For the text-containing cell, return its midpoint in [X, Y] coordinate format. 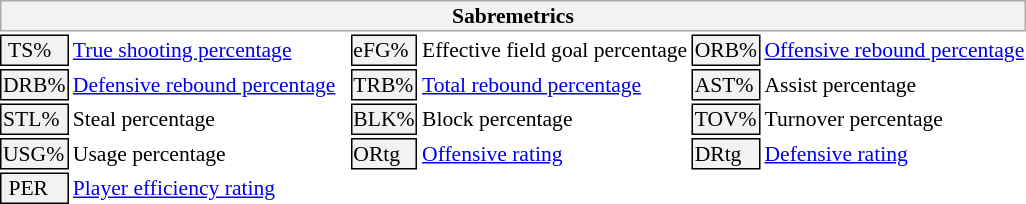
Offensive rebound percentage [894, 50]
True shooting percentage [209, 50]
Usage percentage [209, 154]
USG% [34, 154]
Defensive rebound percentage [209, 85]
Total rebound percentage [555, 85]
eFG% [384, 50]
TOV% [726, 120]
Sabremetrics [513, 16]
Offensive rating [555, 154]
Effective field goal percentage [555, 50]
TS% [34, 50]
AST% [726, 85]
STL% [34, 120]
PER [34, 188]
Turnover percentage [894, 120]
Block percentage [555, 120]
DRtg [726, 154]
TRB% [384, 85]
ORtg [384, 154]
Player efficiency rating [209, 188]
Steal percentage [209, 120]
Assist percentage [894, 85]
BLK% [384, 120]
ORB% [726, 50]
DRB% [34, 85]
Defensive rating [894, 154]
